Pinpoint the cell where the given text exists, returning its (x, y) midpoint coordinate. 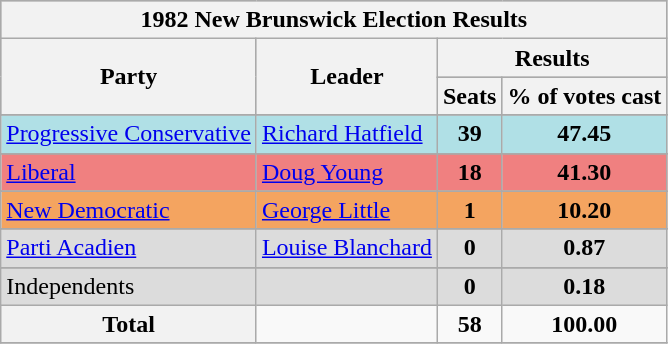
39 (469, 134)
41.30 (584, 172)
% of votes cast (584, 96)
Progressive Conservative (129, 134)
10.20 (584, 210)
Louise Blanchard (346, 248)
1982 New Brunswick Election Results (334, 20)
Doug Young (346, 172)
18 (469, 172)
0.18 (584, 286)
Leader (346, 77)
Results (552, 58)
Liberal (129, 172)
47.45 (584, 134)
George Little (346, 210)
Parti Acadien (129, 248)
0.87 (584, 248)
58 (469, 324)
1 (469, 210)
100.00 (584, 324)
Richard Hatfield (346, 134)
Independents (129, 286)
Seats (469, 96)
Total (129, 324)
New Democratic (129, 210)
Party (129, 77)
